Find where the given text appears and provide that cell's center as (X, Y) coordinate. 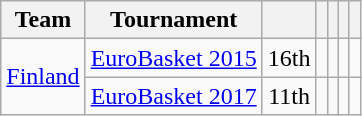
EuroBasket 2015 (174, 58)
Tournament (174, 20)
Finland (43, 77)
Team (43, 20)
16th (289, 58)
EuroBasket 2017 (174, 96)
11th (289, 96)
